Detect which cell encompasses the target text, then output its [X, Y] center coordinate. 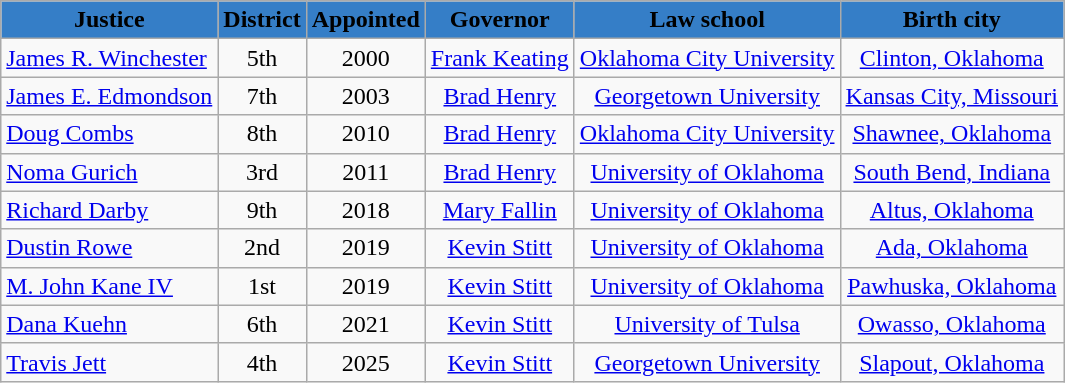
Justice [110, 20]
M. John Kane IV [110, 286]
District [262, 20]
Pawhuska, Oklahoma [952, 286]
2nd [262, 248]
6th [262, 324]
Owasso, Oklahoma [952, 324]
Altus, Oklahoma [952, 210]
4th [262, 362]
Law school [707, 20]
2018 [366, 210]
9th [262, 210]
Clinton, Oklahoma [952, 58]
7th [262, 96]
Dana Kuehn [110, 324]
Ada, Oklahoma [952, 248]
2000 [366, 58]
South Bend, Indiana [952, 172]
Richard Darby [110, 210]
Mary Fallin [500, 210]
3rd [262, 172]
Travis Jett [110, 362]
Frank Keating [500, 58]
University of Tulsa [707, 324]
2010 [366, 134]
5th [262, 58]
8th [262, 134]
Shawnee, Oklahoma [952, 134]
Doug Combs [110, 134]
Kansas City, Missouri [952, 96]
2003 [366, 96]
2025 [366, 362]
Slapout, Oklahoma [952, 362]
Birth city [952, 20]
James R. Winchester [110, 58]
Dustin Rowe [110, 248]
2011 [366, 172]
1st [262, 286]
2021 [366, 324]
Appointed [366, 20]
Noma Gurich [110, 172]
Governor [500, 20]
James E. Edmondson [110, 96]
